Detect which cell encompasses the target text, then output its [x, y] center coordinate. 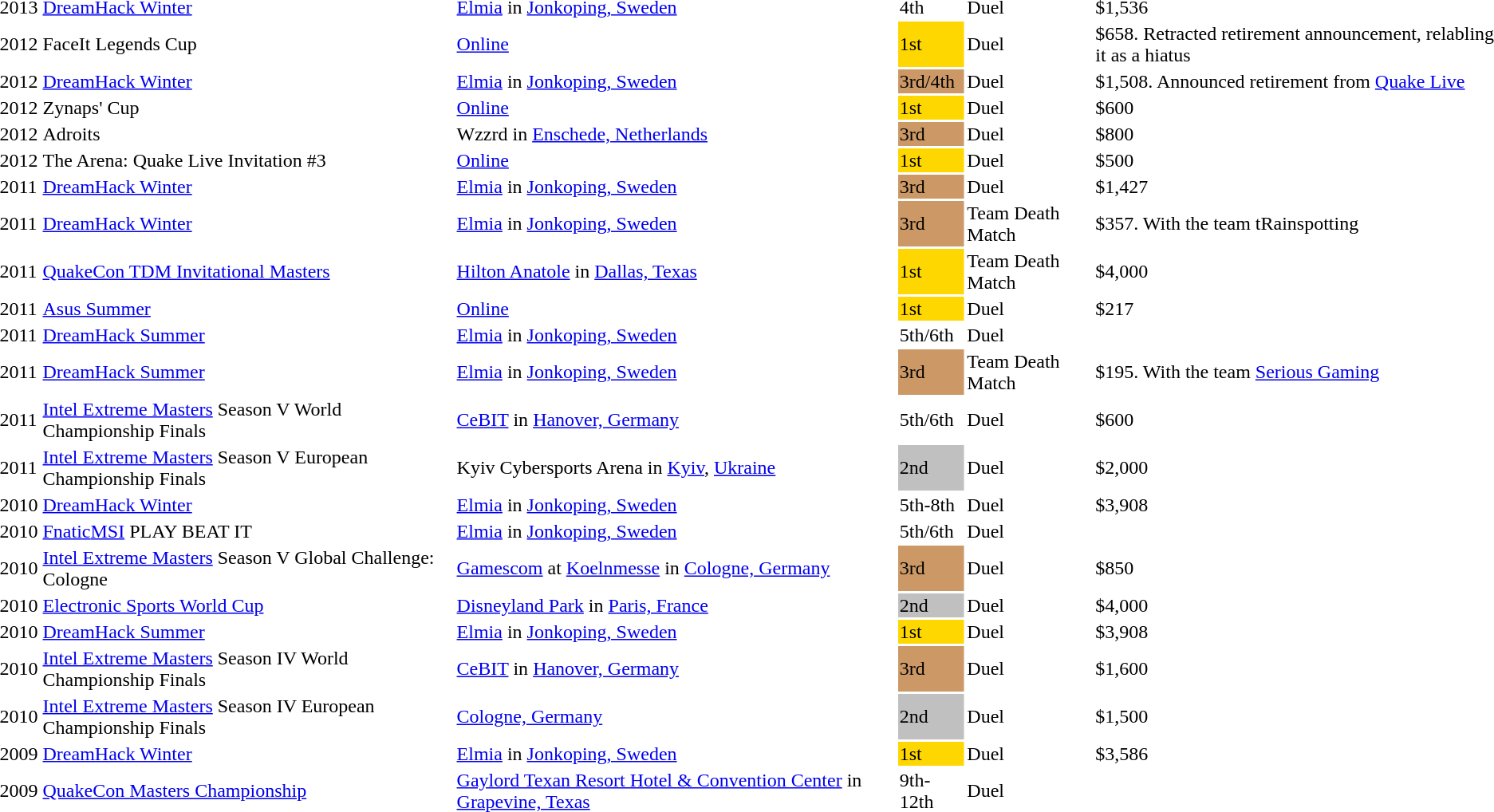
FaceIt Legends Cup [247, 45]
Adroits [247, 134]
Intel Extreme Masters Season V Global Challenge: Cologne [247, 568]
Electronic Sports World Cup [247, 605]
QuakeCon TDM Invitational Masters [247, 271]
Zynaps' Cup [247, 108]
Intel Extreme Masters Season IV European Championship Finals [247, 716]
Kyiv Cybersports Arena in Kyiv, Ukraine [676, 467]
Intel Extreme Masters Season V World Championship Finals [247, 420]
Intel Extreme Masters Season IV World Championship Finals [247, 668]
Intel Extreme Masters Season V European Championship Finals [247, 467]
Hilton Anatole in Dallas, Texas [676, 271]
Gamescom at Koelnmesse in Cologne, Germany [676, 568]
Disneyland Park in Paris, France [676, 605]
Wzzrd in Enschede, Netherlands [676, 134]
3rd/4th [931, 81]
Asus Summer [247, 309]
FnaticMSI PLAY BEAT IT [247, 531]
5th-8th [931, 505]
The Arena: Quake Live Invitation #3 [247, 160]
Cologne, Germany [676, 716]
